Capture the cell that displays the provided text and extract its (x, y) central coordinate. 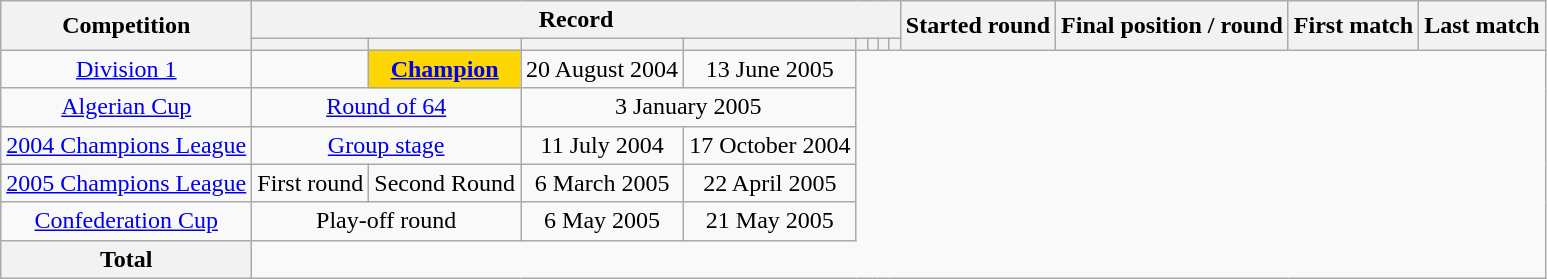
First round (310, 183)
Record (576, 20)
2004 Champions League (126, 145)
Started round (978, 26)
Division 1 (126, 69)
3 January 2005 (688, 107)
Group stage (386, 145)
Confederation Cup (126, 221)
Round of 64 (386, 107)
13 June 2005 (770, 69)
22 April 2005 (770, 183)
Play-off round (386, 221)
6 May 2005 (602, 221)
Competition (126, 26)
17 October 2004 (770, 145)
Final position / round (1172, 26)
First match (1353, 26)
Champion (445, 69)
6 March 2005 (602, 183)
Last match (1482, 26)
Algerian Cup (126, 107)
Second Round (445, 183)
11 July 2004 (602, 145)
2005 Champions League (126, 183)
21 May 2005 (770, 221)
20 August 2004 (602, 69)
Total (126, 259)
